Locate the cell with the specified text and output its [X, Y] center coordinate. 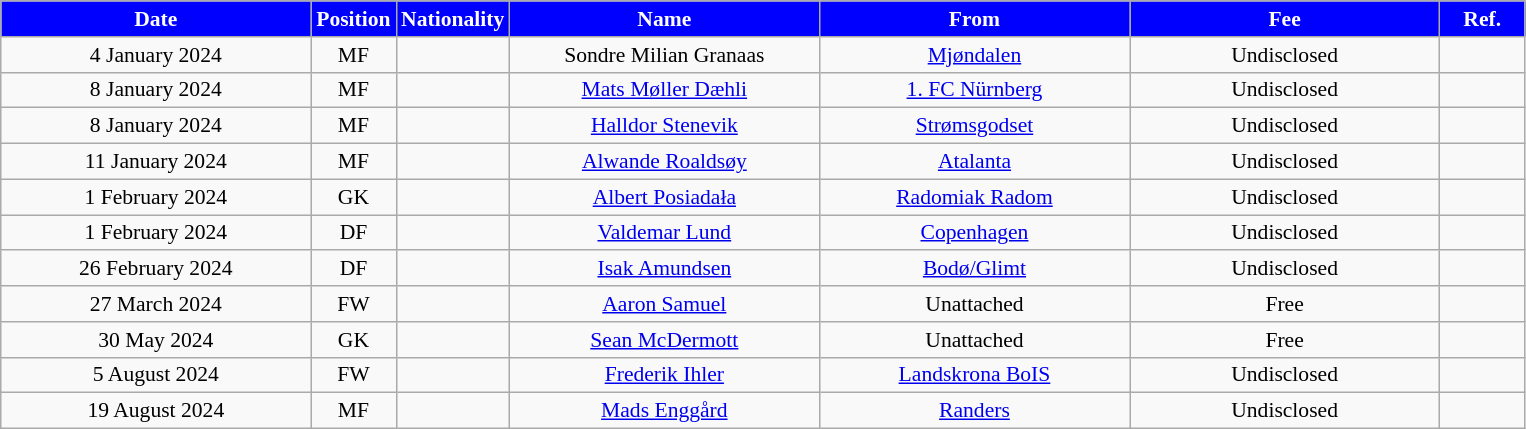
26 February 2024 [156, 269]
Position [354, 19]
Isak Amundsen [664, 269]
Fee [1285, 19]
30 May 2024 [156, 340]
Mats Møller Dæhli [664, 90]
Atalanta [974, 162]
From [974, 19]
5 August 2024 [156, 375]
Mads Enggård [664, 411]
Mjøndalen [974, 55]
Ref. [1482, 19]
27 March 2024 [156, 304]
Sean McDermott [664, 340]
Sondre Milian Granaas [664, 55]
Valdemar Lund [664, 233]
11 January 2024 [156, 162]
Radomiak Radom [974, 197]
Aaron Samuel [664, 304]
Randers [974, 411]
Landskrona BoIS [974, 375]
Nationality [452, 19]
1. FC Nürnberg [974, 90]
Halldor Stenevik [664, 126]
Date [156, 19]
Alwande Roaldsøy [664, 162]
Name [664, 19]
4 January 2024 [156, 55]
Strømsgodset [974, 126]
Copenhagen [974, 233]
Albert Posiadała [664, 197]
Frederik Ihler [664, 375]
Bodø/Glimt [974, 269]
19 August 2024 [156, 411]
